Scan for the cell matching the given text and deliver its (X, Y) coordinate at center. 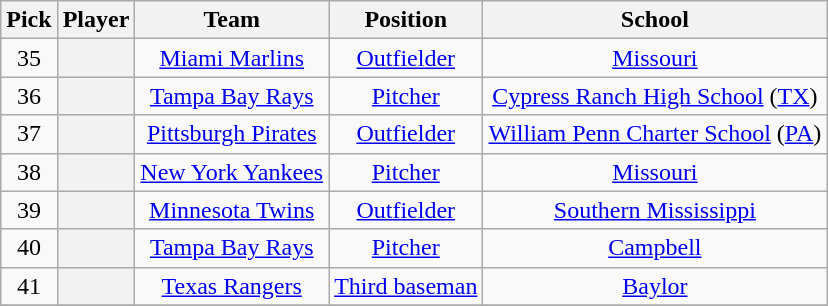
40 (29, 248)
39 (29, 210)
Minnesota Twins (232, 210)
Southern Mississippi (655, 210)
Third baseman (406, 286)
36 (29, 96)
Campbell (655, 248)
School (655, 20)
35 (29, 58)
New York Yankees (232, 172)
Baylor (655, 286)
William Penn Charter School (PA) (655, 134)
Texas Rangers (232, 286)
Cypress Ranch High School (TX) (655, 96)
Position (406, 20)
38 (29, 172)
Pittsburgh Pirates (232, 134)
Player (96, 20)
37 (29, 134)
Team (232, 20)
Miami Marlins (232, 58)
41 (29, 286)
Pick (29, 20)
